Search for the cell housing the specified text and yield its [x, y] center coordinate. 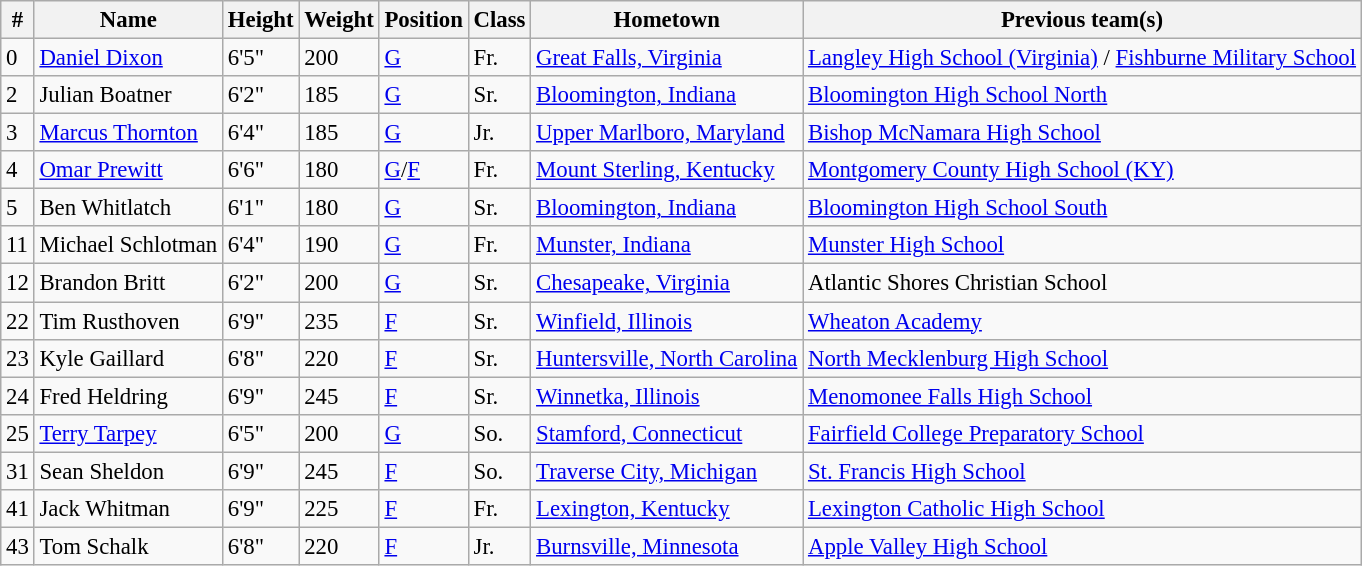
Wheaton Academy [1082, 321]
Daniel Dixon [128, 58]
Traverse City, Michigan [667, 471]
Position [424, 20]
Apple Valley High School [1082, 546]
St. Francis High School [1082, 471]
Ben Whitlatch [128, 208]
25 [18, 433]
225 [339, 509]
6'1" [261, 208]
Huntersville, North Carolina [667, 358]
31 [18, 471]
235 [339, 321]
22 [18, 321]
5 [18, 208]
Menomonee Falls High School [1082, 396]
190 [339, 245]
Terry Tarpey [128, 433]
Fred Heldring [128, 396]
12 [18, 283]
Upper Marlboro, Maryland [667, 133]
Marcus Thornton [128, 133]
Atlantic Shores Christian School [1082, 283]
6'6" [261, 170]
Tim Rusthoven [128, 321]
24 [18, 396]
# [18, 20]
3 [18, 133]
Previous team(s) [1082, 20]
Winnetka, Illinois [667, 396]
Great Falls, Virginia [667, 58]
Chesapeake, Virginia [667, 283]
North Mecklenburg High School [1082, 358]
41 [18, 509]
0 [18, 58]
Weight [339, 20]
Munster High School [1082, 245]
11 [18, 245]
Bloomington High School North [1082, 95]
Julian Boatner [128, 95]
Height [261, 20]
Jack Whitman [128, 509]
Mount Sterling, Kentucky [667, 170]
Stamford, Connecticut [667, 433]
Fairfield College Preparatory School [1082, 433]
Class [500, 20]
Sean Sheldon [128, 471]
Burnsville, Minnesota [667, 546]
Montgomery County High School (KY) [1082, 170]
Langley High School (Virginia) / Fishburne Military School [1082, 58]
Kyle Gaillard [128, 358]
Bishop McNamara High School [1082, 133]
Munster, Indiana [667, 245]
Omar Prewitt [128, 170]
G/F [424, 170]
Hometown [667, 20]
23 [18, 358]
Lexington Catholic High School [1082, 509]
Tom Schalk [128, 546]
Lexington, Kentucky [667, 509]
Michael Schlotman [128, 245]
4 [18, 170]
2 [18, 95]
Bloomington High School South [1082, 208]
43 [18, 546]
Winfield, Illinois [667, 321]
Brandon Britt [128, 283]
Name [128, 20]
